Locate the cell with the specified text and output its [X, Y] center coordinate. 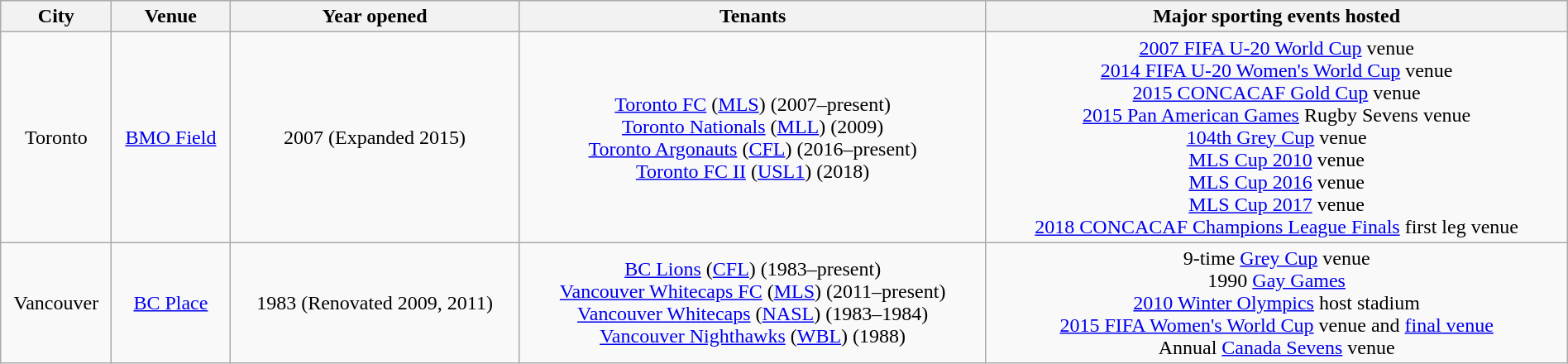
Venue [170, 17]
City [56, 17]
9-time Grey Cup venue1990 Gay Games2010 Winter Olympics host stadium2015 FIFA Women's World Cup venue and final venueAnnual Canada Sevens venue [1277, 303]
BC Place [170, 303]
Toronto FC (MLS) (2007–present)Toronto Nationals (MLL) (2009)Toronto Argonauts (CFL) (2016–present)Toronto FC II (USL1) (2018) [753, 137]
1983 (Renovated 2009, 2011) [375, 303]
Tenants [753, 17]
BMO Field [170, 137]
2007 (Expanded 2015) [375, 137]
Toronto [56, 137]
Major sporting events hosted [1277, 17]
Year opened [375, 17]
Vancouver [56, 303]
BC Lions (CFL) (1983–present)Vancouver Whitecaps FC (MLS) (2011–present)Vancouver Whitecaps (NASL) (1983–1984)Vancouver Nighthawks (WBL) (1988) [753, 303]
